Return the (x, y) coordinate for the center point of the cell that contains the specified text.  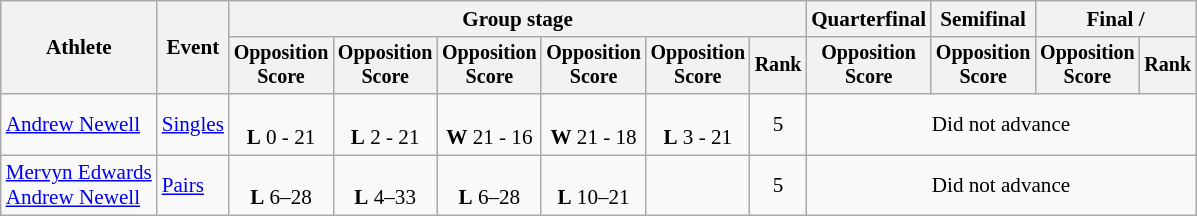
W 21 - 16 (489, 124)
W 21 - 18 (593, 124)
Final / (1115, 18)
L 4–33 (385, 186)
L 2 - 21 (385, 124)
L 10–21 (593, 186)
Mervyn EdwardsAndrew Newell (79, 186)
Athlete (79, 48)
Event (193, 48)
L 0 - 21 (281, 124)
L 3 - 21 (698, 124)
Singles (193, 124)
Semifinal (983, 18)
Group stage (518, 18)
Pairs (193, 186)
Andrew Newell (79, 124)
Quarterfinal (868, 18)
